For the text-containing cell, return its midpoint in (x, y) coordinate format. 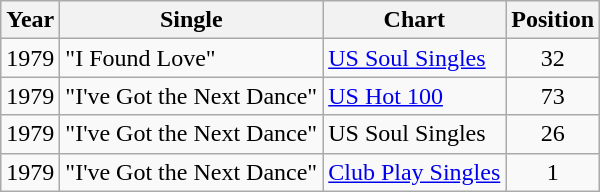
Single (192, 20)
26 (553, 134)
1 (553, 172)
Position (553, 20)
Club Play Singles (414, 172)
US Hot 100 (414, 96)
"I Found Love" (192, 58)
73 (553, 96)
Year (30, 20)
Chart (414, 20)
32 (553, 58)
